Return (X, Y) of the center of cell containing provided text 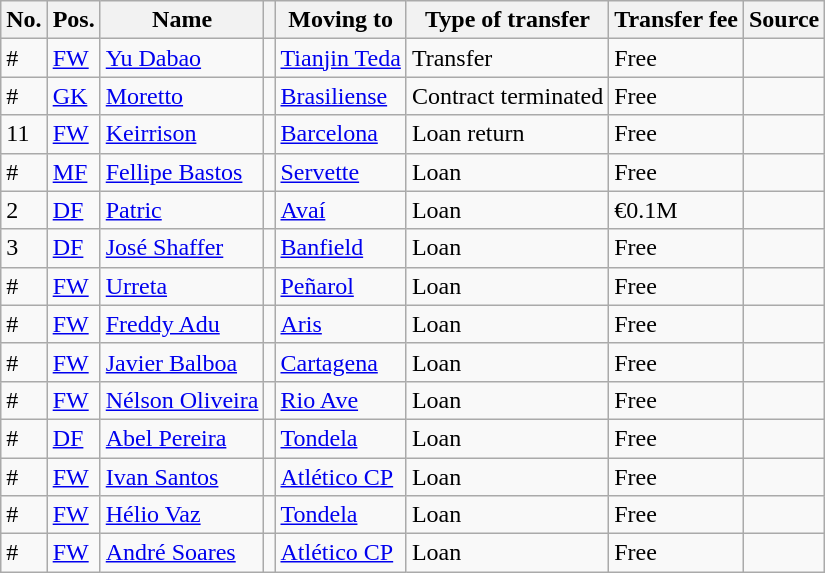
Contract terminated (507, 96)
Ivan Santos (182, 477)
Urreta (182, 286)
Yu Dabao (182, 58)
Keirrison (182, 134)
Abel Pereira (182, 438)
Pos. (74, 20)
Freddy Adu (182, 324)
3 (24, 248)
Name (182, 20)
Aris (340, 324)
Fellipe Bastos (182, 172)
Javier Balboa (182, 362)
Cartagena (340, 362)
Servette (340, 172)
11 (24, 134)
Patric (182, 210)
Transfer (507, 58)
Tianjin Teda (340, 58)
André Soares (182, 553)
Rio Ave (340, 400)
Transfer fee (676, 20)
Brasiliense (340, 96)
Avaí (340, 210)
Barcelona (340, 134)
2 (24, 210)
Banfield (340, 248)
€0.1M (676, 210)
MF (74, 172)
Moving to (340, 20)
Source (784, 20)
GK (74, 96)
Hélio Vaz (182, 515)
No. (24, 20)
Peñarol (340, 286)
Loan return (507, 134)
Nélson Oliveira (182, 400)
Moretto (182, 96)
Type of transfer (507, 20)
José Shaffer (182, 248)
